For the text-containing cell, return its midpoint in [x, y] coordinate format. 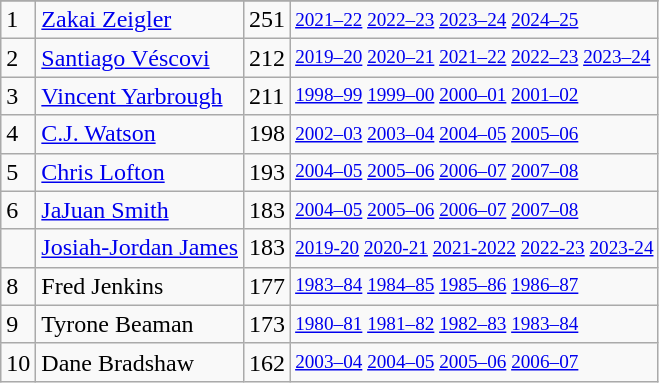
2021–22 2022–23 2023–24 2024–25 [474, 20]
198 [268, 134]
JaJuan Smith [140, 210]
6 [18, 210]
3 [18, 96]
1980–81 1981–82 1982–83 1983–84 [474, 324]
Fred Jenkins [140, 286]
8 [18, 286]
Dane Bradshaw [140, 362]
C.J. Watson [140, 134]
177 [268, 286]
Chris Lofton [140, 172]
211 [268, 96]
162 [268, 362]
Josiah-Jordan James [140, 248]
2 [18, 58]
193 [268, 172]
9 [18, 324]
2002–03 2003–04 2004–05 2005–06 [474, 134]
Santiago Véscovi [140, 58]
10 [18, 362]
4 [18, 134]
173 [268, 324]
2003–04 2004–05 2005–06 2006–07 [474, 362]
Zakai Zeigler [140, 20]
212 [268, 58]
1983–84 1984–85 1985–86 1986–87 [474, 286]
1 [18, 20]
Tyrone Beaman [140, 324]
251 [268, 20]
2019-20 2020-21 2021-2022 2022-23 2023-24 [474, 248]
2019–20 2020–21 2021–22 2022–23 2023–24 [474, 58]
1998–99 1999–00 2000–01 2001–02 [474, 96]
5 [18, 172]
Vincent Yarbrough [140, 96]
